Return [x, y] of the center of cell containing provided text 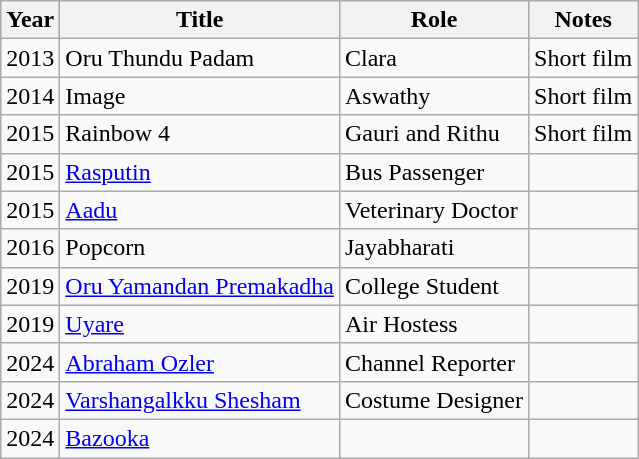
Jayabharati [434, 248]
Aswathy [434, 96]
2016 [30, 248]
Channel Reporter [434, 362]
Clara [434, 58]
Aadu [200, 210]
Image [200, 96]
Rasputin [200, 172]
Uyare [200, 324]
Year [30, 20]
Veterinary Doctor [434, 210]
Oru Yamandan Premakadha [200, 286]
2013 [30, 58]
Varshangalkku Shesham [200, 400]
2014 [30, 96]
Title [200, 20]
Air Hostess [434, 324]
College Student [434, 286]
Costume Designer [434, 400]
Rainbow 4 [200, 134]
Role [434, 20]
Bazooka [200, 438]
Oru Thundu Padam [200, 58]
Bus Passenger [434, 172]
Gauri and Rithu [434, 134]
Popcorn [200, 248]
Abraham Ozler [200, 362]
Notes [584, 20]
